From the cell containing the given text, extract its center point as (X, Y) coordinate. 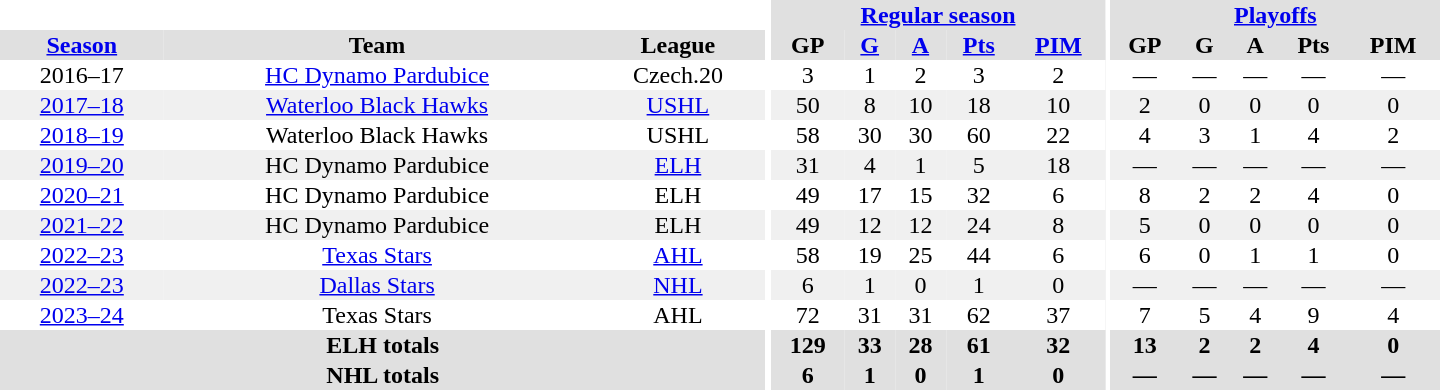
44 (979, 255)
ELH totals (382, 345)
Czech.20 (678, 75)
28 (920, 345)
2017–18 (82, 105)
62 (979, 315)
Regular season (938, 15)
9 (1314, 315)
2021–22 (82, 225)
50 (808, 105)
72 (808, 315)
NHL totals (382, 375)
Season (82, 45)
24 (979, 225)
2023–24 (82, 315)
Team (378, 45)
17 (870, 195)
2016–17 (82, 75)
60 (979, 135)
19 (870, 255)
13 (1145, 345)
15 (920, 195)
61 (979, 345)
Playoffs (1276, 15)
NHL (678, 285)
25 (920, 255)
129 (808, 345)
33 (870, 345)
2020–21 (82, 195)
2018–19 (82, 135)
22 (1058, 135)
7 (1145, 315)
37 (1058, 315)
League (678, 45)
Dallas Stars (378, 285)
2019–20 (82, 165)
